Return the (x, y) coordinate for the center point of the cell that contains the specified text.  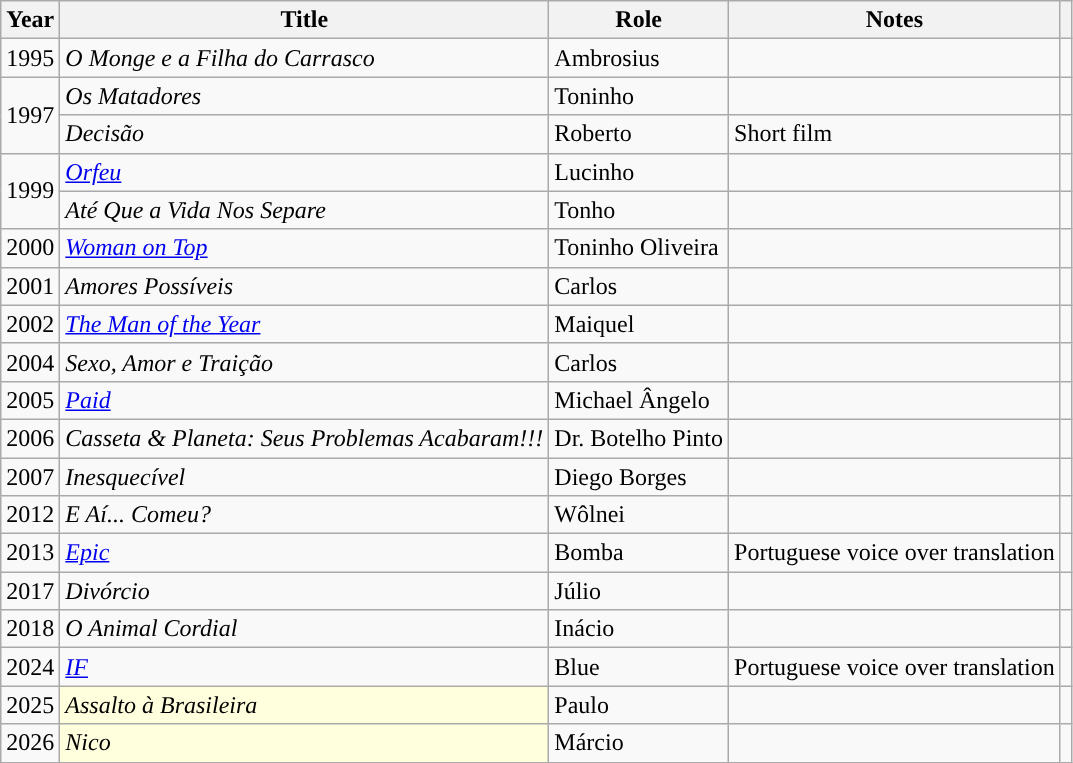
2002 (30, 324)
2000 (30, 248)
2004 (30, 362)
2005 (30, 400)
Tonho (639, 210)
E Aí... Comeu? (304, 515)
Bomba (639, 553)
2006 (30, 438)
Wôlnei (639, 515)
Orfeu (304, 172)
Inácio (639, 629)
Casseta & Planeta: Seus Problemas Acabaram!!! (304, 438)
Notes (895, 20)
2001 (30, 286)
Decisão (304, 134)
2007 (30, 477)
Diego Borges (639, 477)
2017 (30, 591)
O Monge e a Filha do Carrasco (304, 58)
Nico (304, 743)
Inesquecível (304, 477)
Márcio (639, 743)
Sexo, Amor e Traição (304, 362)
Year (30, 20)
Toninho (639, 96)
Toninho Oliveira (639, 248)
2024 (30, 667)
O Animal Cordial (304, 629)
Dr. Botelho Pinto (639, 438)
2013 (30, 553)
Maiquel (639, 324)
2012 (30, 515)
Epic (304, 553)
Júlio (639, 591)
Woman on Top (304, 248)
2025 (30, 705)
Paid (304, 400)
Short film (895, 134)
Title (304, 20)
Role (639, 20)
Roberto (639, 134)
Assalto à Brasileira (304, 705)
2018 (30, 629)
2026 (30, 743)
1995 (30, 58)
Amores Possíveis (304, 286)
1999 (30, 191)
IF (304, 667)
Michael Ângelo (639, 400)
1997 (30, 115)
Até Que a Vida Nos Separe (304, 210)
Blue (639, 667)
Ambrosius (639, 58)
Lucinho (639, 172)
The Man of the Year (304, 324)
Paulo (639, 705)
Divórcio (304, 591)
Os Matadores (304, 96)
